From the cell containing the given text, extract its center point as (x, y) coordinate. 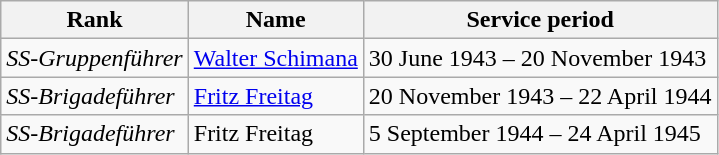
30 June 1943 – 20 November 1943 (540, 58)
20 November 1943 – 22 April 1944 (540, 96)
Service period (540, 20)
Rank (95, 20)
Walter Schimana (276, 58)
Name (276, 20)
5 September 1944 – 24 April 1945 (540, 134)
SS-Gruppenführer (95, 58)
